Detect which cell encompasses the target text, then output its [x, y] center coordinate. 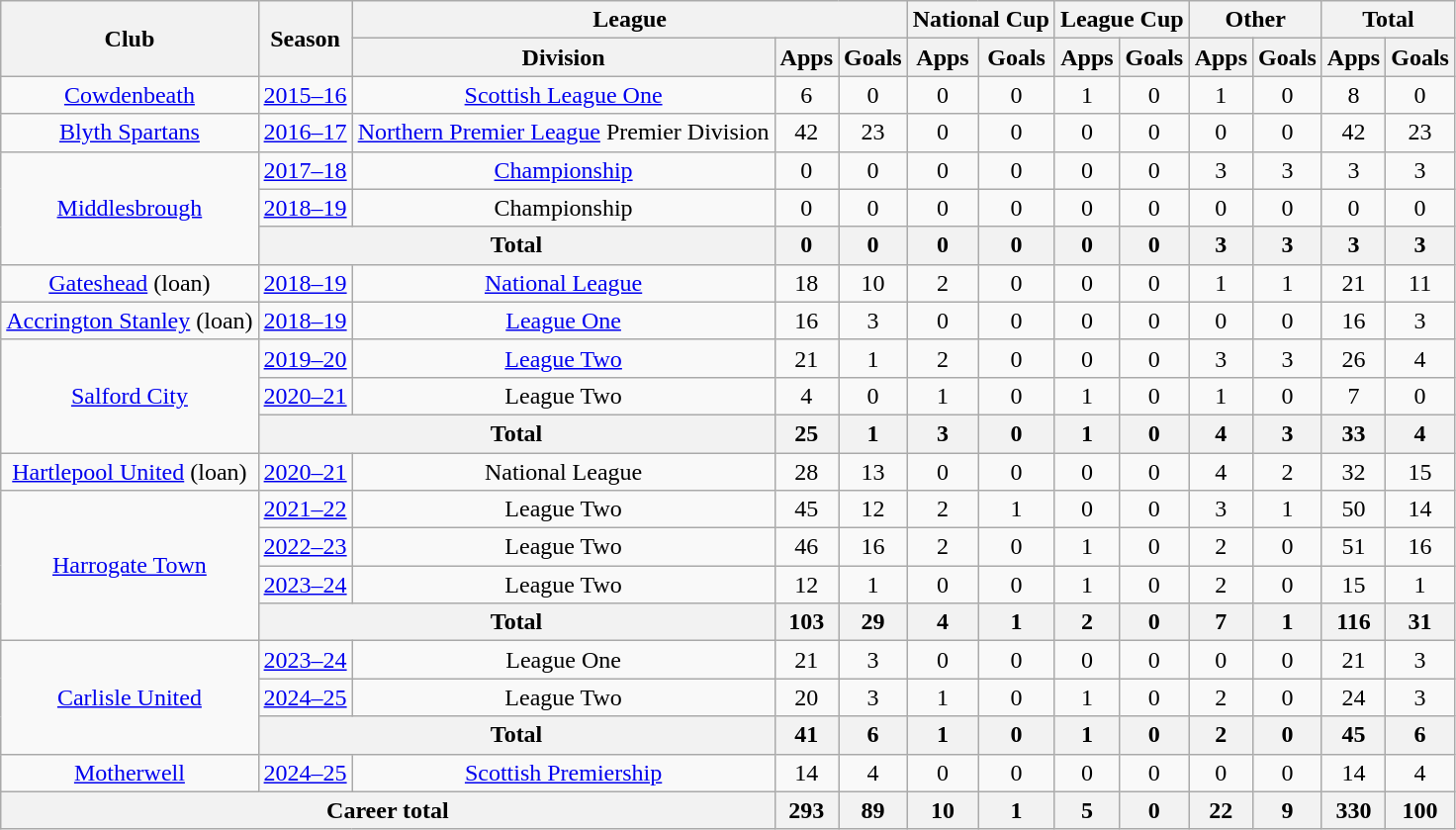
2022–23 [305, 547]
116 [1353, 622]
41 [806, 735]
330 [1353, 810]
Northern Premier League Premier Division [564, 133]
25 [806, 433]
31 [1420, 622]
2017–18 [305, 170]
League Cup [1122, 20]
5 [1086, 810]
22 [1221, 810]
Hartlepool United (loan) [130, 472]
8 [1353, 95]
46 [806, 547]
18 [806, 283]
Division [564, 57]
32 [1353, 472]
Cowdenbeath [130, 95]
103 [806, 622]
51 [1353, 547]
28 [806, 472]
Salford City [130, 396]
League [629, 20]
2015–16 [305, 95]
11 [1420, 283]
29 [873, 622]
24 [1353, 697]
Accrington Stanley (loan) [130, 321]
2016–17 [305, 133]
2019–20 [305, 358]
Harrogate Town [130, 566]
National Cup [981, 20]
20 [806, 697]
50 [1353, 509]
26 [1353, 358]
Career total [388, 810]
Club [130, 39]
Other [1255, 20]
89 [873, 810]
Season [305, 39]
Blyth Spartans [130, 133]
2021–22 [305, 509]
Scottish League One [564, 95]
33 [1353, 433]
9 [1288, 810]
Motherwell [130, 773]
100 [1420, 810]
Middlesbrough [130, 208]
Gateshead (loan) [130, 283]
13 [873, 472]
Scottish Premiership [564, 773]
293 [806, 810]
Carlisle United [130, 697]
